Extract the (x, y) coordinate from the center of the cell holding the provided text.  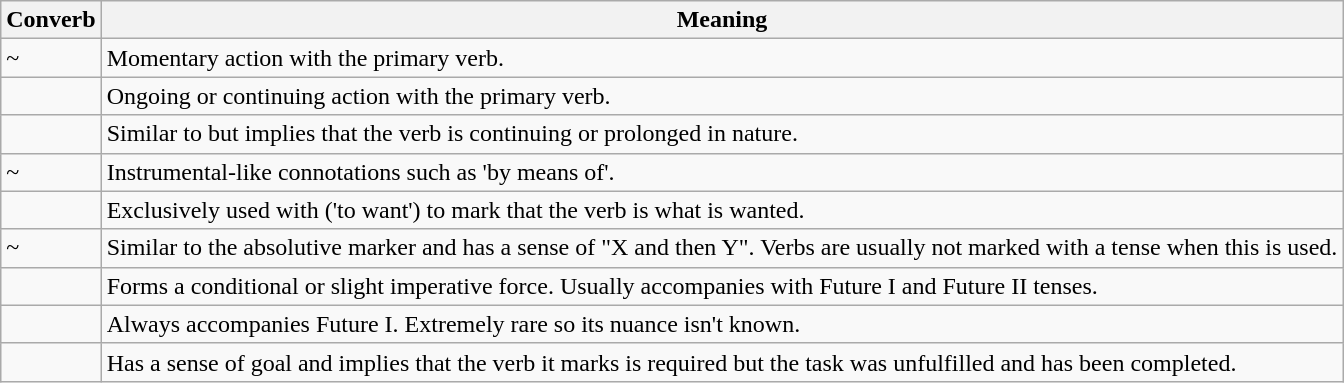
Has a sense of goal and implies that the verb it marks is required but the task was unfulfilled and has been completed. (722, 362)
Always accompanies Future I. Extremely rare so its nuance isn't known. (722, 324)
Ongoing or continuing action with the primary verb. (722, 96)
Exclusively used with ('to want') to mark that the verb is what is wanted. (722, 210)
Forms a conditional or slight imperative force. Usually accompanies with Future I and Future II tenses. (722, 286)
Momentary action with the primary verb. (722, 58)
Instrumental-like connotations such as 'by means of'. (722, 172)
Converb (51, 20)
Similar to but implies that the verb is continuing or prolonged in nature. (722, 134)
Meaning (722, 20)
Similar to the absolutive marker and has a sense of "X and then Y". Verbs are usually not marked with a tense when this is used. (722, 248)
